Scan for the cell matching the given text and deliver its (X, Y) coordinate at center. 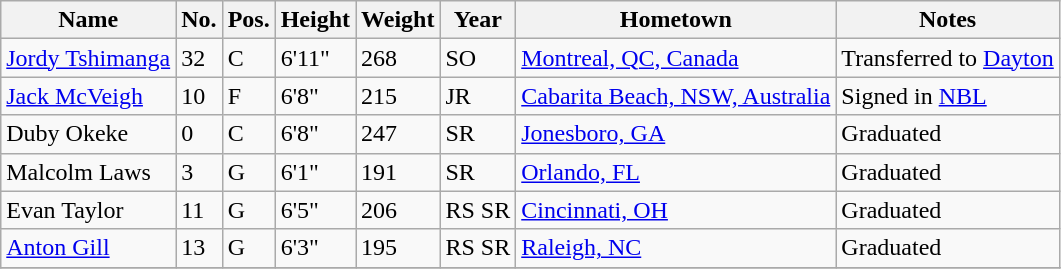
SO (478, 58)
6'1" (315, 172)
215 (398, 96)
Duby Okeke (88, 134)
Name (88, 20)
Pos. (248, 20)
Raleigh, NC (676, 248)
32 (199, 58)
Notes (948, 20)
Malcolm Laws (88, 172)
JR (478, 96)
Jordy Tshimanga (88, 58)
F (248, 96)
Jack McVeigh (88, 96)
13 (199, 248)
Anton Gill (88, 248)
Cabarita Beach, NSW, Australia (676, 96)
Jonesboro, GA (676, 134)
Transferred to Dayton (948, 58)
Height (315, 20)
Year (478, 20)
268 (398, 58)
No. (199, 20)
Weight (398, 20)
247 (398, 134)
Cincinnati, OH (676, 210)
6'11" (315, 58)
10 (199, 96)
0 (199, 134)
206 (398, 210)
195 (398, 248)
3 (199, 172)
Signed in NBL (948, 96)
Orlando, FL (676, 172)
191 (398, 172)
Evan Taylor (88, 210)
6'3" (315, 248)
Montreal, QC, Canada (676, 58)
6'5" (315, 210)
11 (199, 210)
Hometown (676, 20)
